Identify which cell holds the provided text, then report its [X, Y] central coordinate. 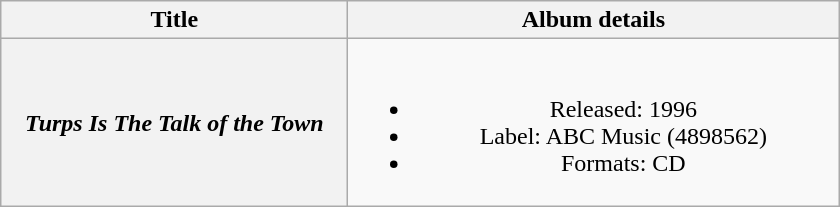
Turps Is The Talk of the Town [174, 122]
Title [174, 20]
Album details [594, 20]
Released: 1996Label: ABC Music (4898562)Formats: CD [594, 122]
